Locate the cell with the specified text and output its [X, Y] center coordinate. 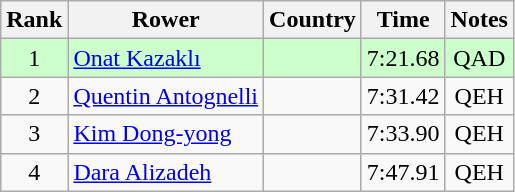
Notes [479, 20]
Dara Alizadeh [166, 172]
4 [34, 172]
Rower [166, 20]
Time [403, 20]
3 [34, 134]
Kim Dong-yong [166, 134]
Country [313, 20]
7:31.42 [403, 96]
Quentin Antognelli [166, 96]
7:47.91 [403, 172]
7:21.68 [403, 58]
2 [34, 96]
Rank [34, 20]
QAD [479, 58]
Onat Kazaklı [166, 58]
1 [34, 58]
7:33.90 [403, 134]
